Capture the cell that displays the provided text and extract its (x, y) central coordinate. 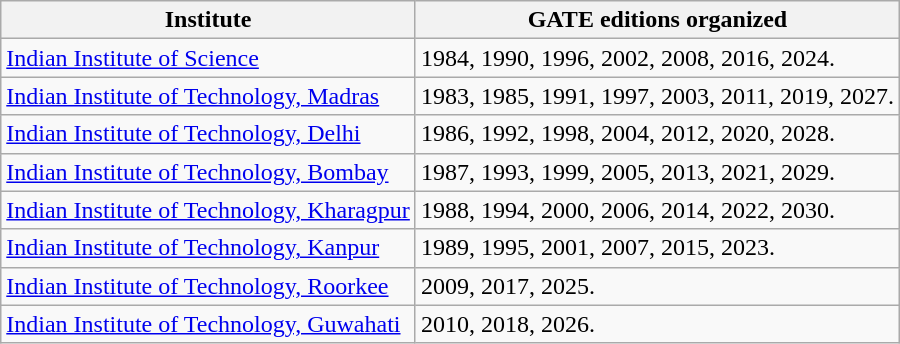
Indian Institute of Technology, Bombay (208, 172)
1989, 1995, 2001, 2007, 2015, 2023. (657, 248)
Indian Institute of Technology, Kharagpur (208, 210)
GATE editions organized (657, 20)
1987, 1993, 1999, 2005, 2013, 2021, 2029. (657, 172)
Indian Institute of Technology, Madras (208, 96)
1984, 1990, 1996, 2002, 2008, 2016, 2024. (657, 58)
Indian Institute of Science (208, 58)
Indian Institute of Technology, Roorkee (208, 286)
2010, 2018, 2026. (657, 324)
1983, 1985, 1991, 1997, 2003, 2011, 2019, 2027. (657, 96)
Indian Institute of Technology, Delhi (208, 134)
1986, 1992, 1998, 2004, 2012, 2020, 2028. (657, 134)
Indian Institute of Technology, Guwahati (208, 324)
1988, 1994, 2000, 2006, 2014, 2022, 2030. (657, 210)
Institute (208, 20)
Indian Institute of Technology, Kanpur (208, 248)
2009, 2017, 2025. (657, 286)
